From the cell containing the given text, extract its center point as (x, y) coordinate. 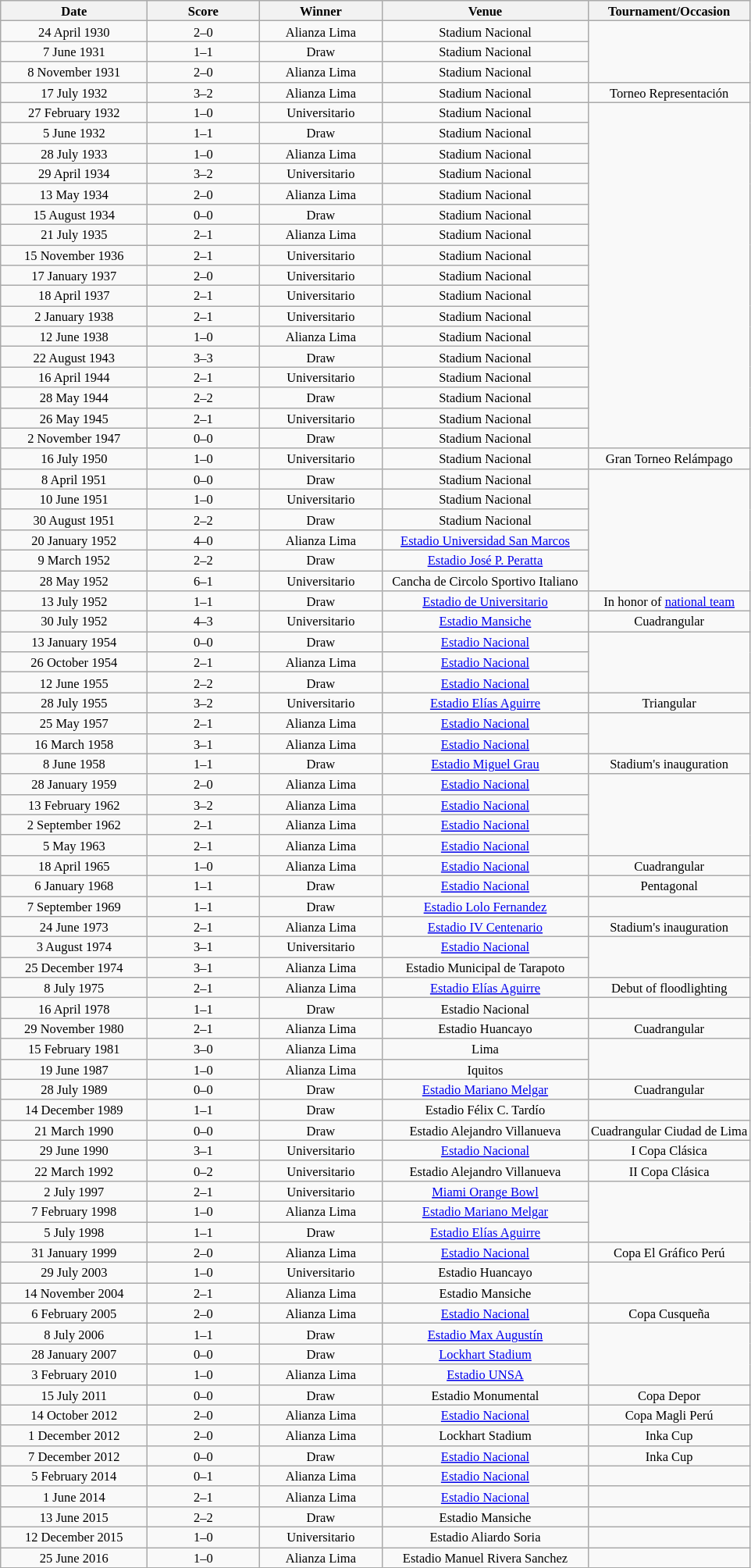
12 June 1938 (74, 337)
31 January 1999 (74, 1253)
13 July 1952 (74, 601)
12 June 1955 (74, 682)
18 April 1965 (74, 865)
Copa Magli Perú (669, 1415)
15 February 1981 (74, 1049)
2 January 1938 (74, 316)
Cuadrangular Ciudad de Lima (669, 1130)
3 August 1974 (74, 947)
2 November 1947 (74, 438)
25 December 1974 (74, 968)
29 November 1980 (74, 1028)
8 June 1958 (74, 764)
26 October 1954 (74, 662)
II Copa Clásica (669, 1171)
Estadio Lolo Fernandez (486, 907)
Copa Depor (669, 1395)
Pentagonal (669, 886)
8 April 1951 (74, 479)
28 May 1944 (74, 397)
26 May 1945 (74, 418)
Gran Torneo Relámpago (669, 458)
4–0 (203, 540)
7 September 1969 (74, 907)
13 May 1934 (74, 194)
Lima (486, 1049)
18 April 1937 (74, 296)
15 August 1934 (74, 214)
Date (74, 11)
13 January 1954 (74, 642)
28 May 1952 (74, 580)
30 August 1951 (74, 519)
7 December 2012 (74, 1456)
25 June 2016 (74, 1558)
28 July 1933 (74, 153)
13 June 2015 (74, 1516)
14 December 1989 (74, 1110)
19 June 1987 (74, 1069)
Estadio Manuel Rivera Sanchez (486, 1558)
16 March 1958 (74, 743)
Estadio Universidad San Marcos (486, 540)
Miami Orange Bowl (486, 1191)
Cancha de Circolo Sportivo Italiano (486, 580)
Torneo Representación (669, 92)
Estadio Miguel Grau (486, 764)
24 April 1930 (74, 31)
12 December 2015 (74, 1537)
Estadio Municipal de Tarapoto (486, 968)
Venue (486, 11)
Estadio Félix C. Tardío (486, 1110)
25 May 1957 (74, 723)
29 July 2003 (74, 1273)
1 December 2012 (74, 1435)
28 July 1955 (74, 703)
Estadio de Universitario (486, 601)
3–0 (203, 1049)
Score (203, 11)
Tournament/Occasion (669, 11)
28 January 2007 (74, 1354)
8 July 2006 (74, 1334)
28 July 1989 (74, 1089)
5 May 1963 (74, 845)
3–3 (203, 357)
8 July 1975 (74, 988)
Estadio Monumental (486, 1395)
29 April 1934 (74, 173)
14 November 2004 (74, 1293)
17 January 1937 (74, 276)
Copa El Gráfico Perú (669, 1253)
28 January 1959 (74, 784)
Estadio Aliardo Soria (486, 1537)
8 November 1931 (74, 72)
6–1 (203, 580)
Debut of floodlighting (669, 988)
27 February 1932 (74, 112)
Winner (321, 11)
Estadio UNSA (486, 1374)
2 September 1962 (74, 825)
In honor of national team (669, 601)
21 July 1935 (74, 234)
1 June 2014 (74, 1496)
6 February 2005 (74, 1313)
I Copa Clásica (669, 1150)
22 March 1992 (74, 1171)
20 January 1952 (74, 540)
22 August 1943 (74, 357)
5 July 1998 (74, 1231)
Estadio IV Centenario (486, 927)
24 June 1973 (74, 927)
13 February 1962 (74, 804)
15 July 2011 (74, 1395)
Copa Cusqueña (669, 1313)
29 June 1990 (74, 1150)
2 July 1997 (74, 1191)
6 January 1968 (74, 886)
14 October 2012 (74, 1415)
Estadio Max Augustín (486, 1334)
16 April 1978 (74, 1008)
Iquitos (486, 1069)
7 February 1998 (74, 1211)
4–3 (203, 622)
21 March 1990 (74, 1130)
16 April 1944 (74, 377)
7 June 1931 (74, 52)
Estadio José P. Peratta (486, 560)
16 July 1950 (74, 458)
10 June 1951 (74, 499)
15 November 1936 (74, 255)
5 June 1932 (74, 133)
Triangular (669, 703)
30 July 1952 (74, 622)
0–1 (203, 1476)
17 July 1932 (74, 92)
3 February 2010 (74, 1374)
0–2 (203, 1171)
9 March 1952 (74, 560)
5 February 2014 (74, 1476)
